Search for the cell housing the specified text and yield its (X, Y) center coordinate. 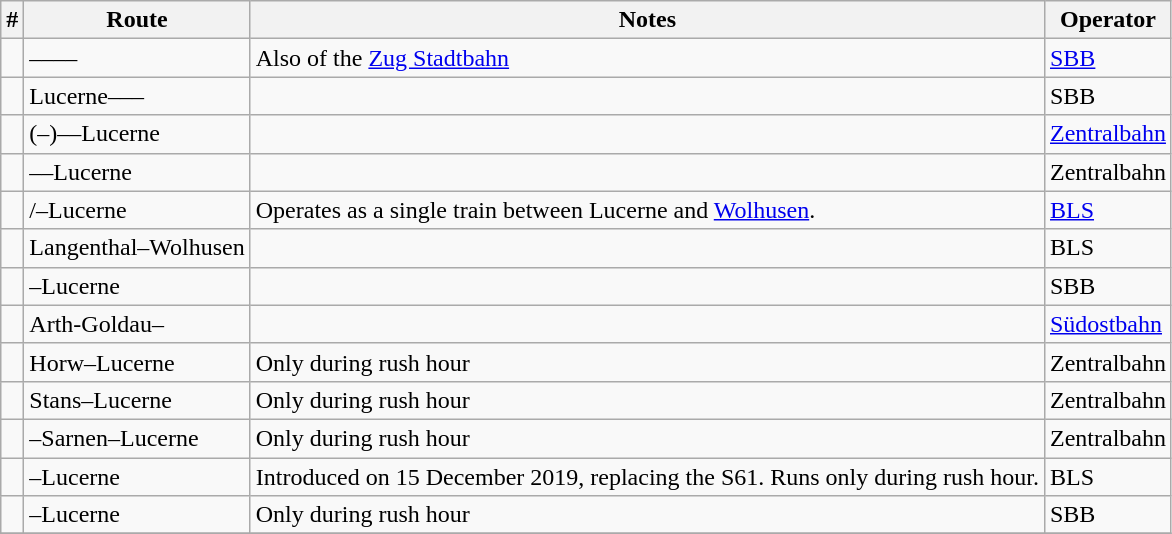
Arth-Goldau– (137, 324)
# (12, 20)
Route (137, 20)
Stans–Lucerne (137, 400)
(–)––Lucerne (137, 134)
Langenthal–Wolhusen (137, 248)
–––– (137, 58)
Notes (647, 20)
Südostbahn (1108, 324)
Lucerne––– (137, 96)
Operates as a single train between Lucerne and Wolhusen. (647, 210)
Horw–Lucerne (137, 362)
Operator (1108, 20)
–Sarnen–Lucerne (137, 438)
/–Lucerne (137, 210)
Introduced on 15 December 2019, replacing the S61. Runs only during rush hour. (647, 477)
Also of the Zug Stadtbahn (647, 58)
––Lucerne (137, 172)
